Provide the (x, y) coordinate of the cell's center where the given text is located.  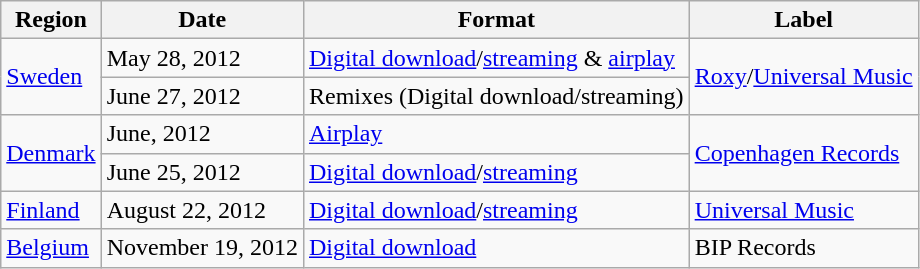
BIP Records (804, 248)
May 28, 2012 (202, 58)
June, 2012 (202, 134)
Roxy/Universal Music (804, 77)
Universal Music (804, 210)
Denmark (51, 153)
Digital download (496, 248)
Sweden (51, 77)
June 25, 2012 (202, 172)
Finland (51, 210)
Airplay (496, 134)
Digital download/streaming & airplay (496, 58)
Belgium (51, 248)
Label (804, 20)
August 22, 2012 (202, 210)
Format (496, 20)
November 19, 2012 (202, 248)
Copenhagen Records (804, 153)
Date (202, 20)
Remixes (Digital download/streaming) (496, 96)
June 27, 2012 (202, 96)
Region (51, 20)
